Output the (X, Y) coordinate of the center of the cell containing the given text.  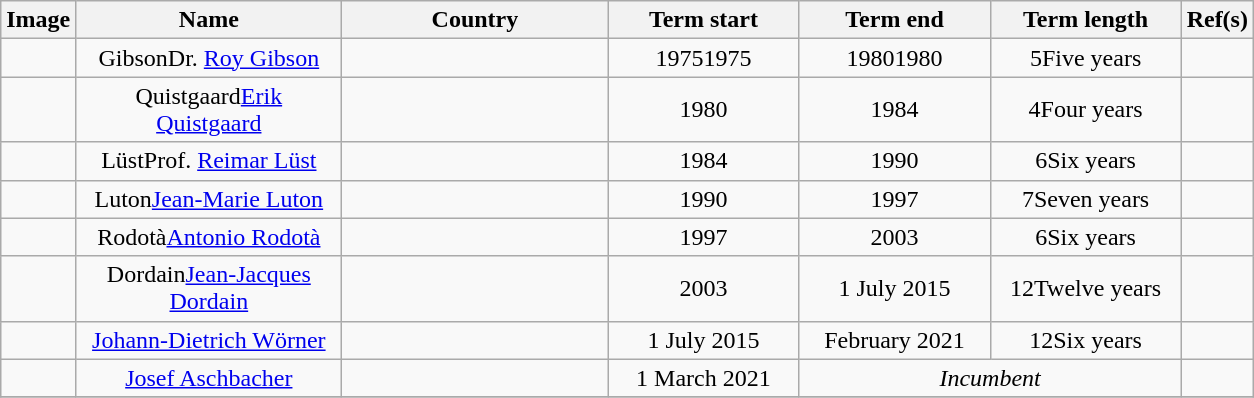
19801980 (894, 58)
LutonJean-Marie Luton (209, 199)
Image (38, 20)
Name (209, 20)
Country (475, 20)
1980 (704, 110)
12Six years (1086, 340)
LüstProf. Reimar Lüst (209, 161)
DordainJean-Jacques Dordain (209, 288)
Josef Aschbacher (209, 378)
4Four years (1086, 110)
Term start (704, 20)
GibsonDr. Roy Gibson (209, 58)
Ref(s) (1217, 20)
Term end (894, 20)
Term length (1086, 20)
7Seven years (1086, 199)
12Twelve years (1086, 288)
1 March 2021 (704, 378)
5Five years (1086, 58)
Incumbent (990, 378)
February 2021 (894, 340)
19751975 (704, 58)
Johann-Dietrich Wörner (209, 340)
RodotàAntonio Rodotà (209, 237)
QuistgaardErik Quistgaard (209, 110)
